Find where the given text appears and provide that cell's center as (x, y) coordinate. 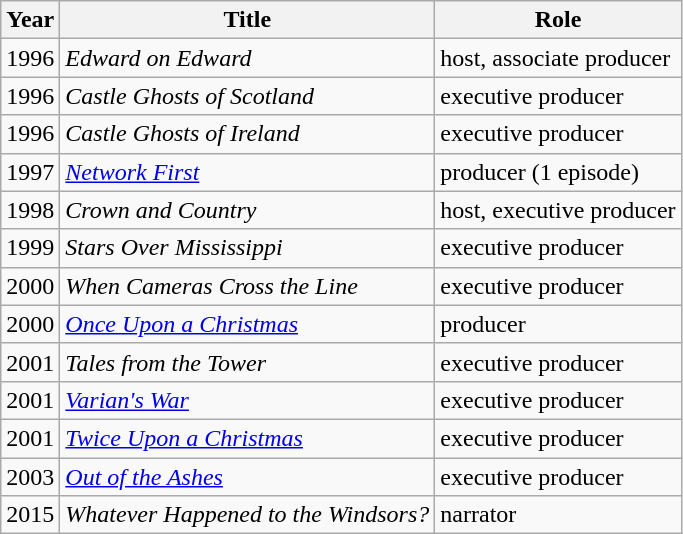
Whatever Happened to the Windsors? (248, 515)
Once Upon a Christmas (248, 324)
Network First (248, 172)
Title (248, 20)
host, executive producer (558, 210)
Crown and Country (248, 210)
Edward on Edward (248, 58)
Tales from the Tower (248, 362)
1998 (30, 210)
2015 (30, 515)
Twice Upon a Christmas (248, 438)
Castle Ghosts of Scotland (248, 96)
Stars Over Mississippi (248, 248)
producer (1 episode) (558, 172)
host, associate producer (558, 58)
Year (30, 20)
1997 (30, 172)
Castle Ghosts of Ireland (248, 134)
producer (558, 324)
Role (558, 20)
Varian's War (248, 400)
When Cameras Cross the Line (248, 286)
Out of the Ashes (248, 477)
narrator (558, 515)
2003 (30, 477)
1999 (30, 248)
